For the text-containing cell, return its midpoint in [x, y] coordinate format. 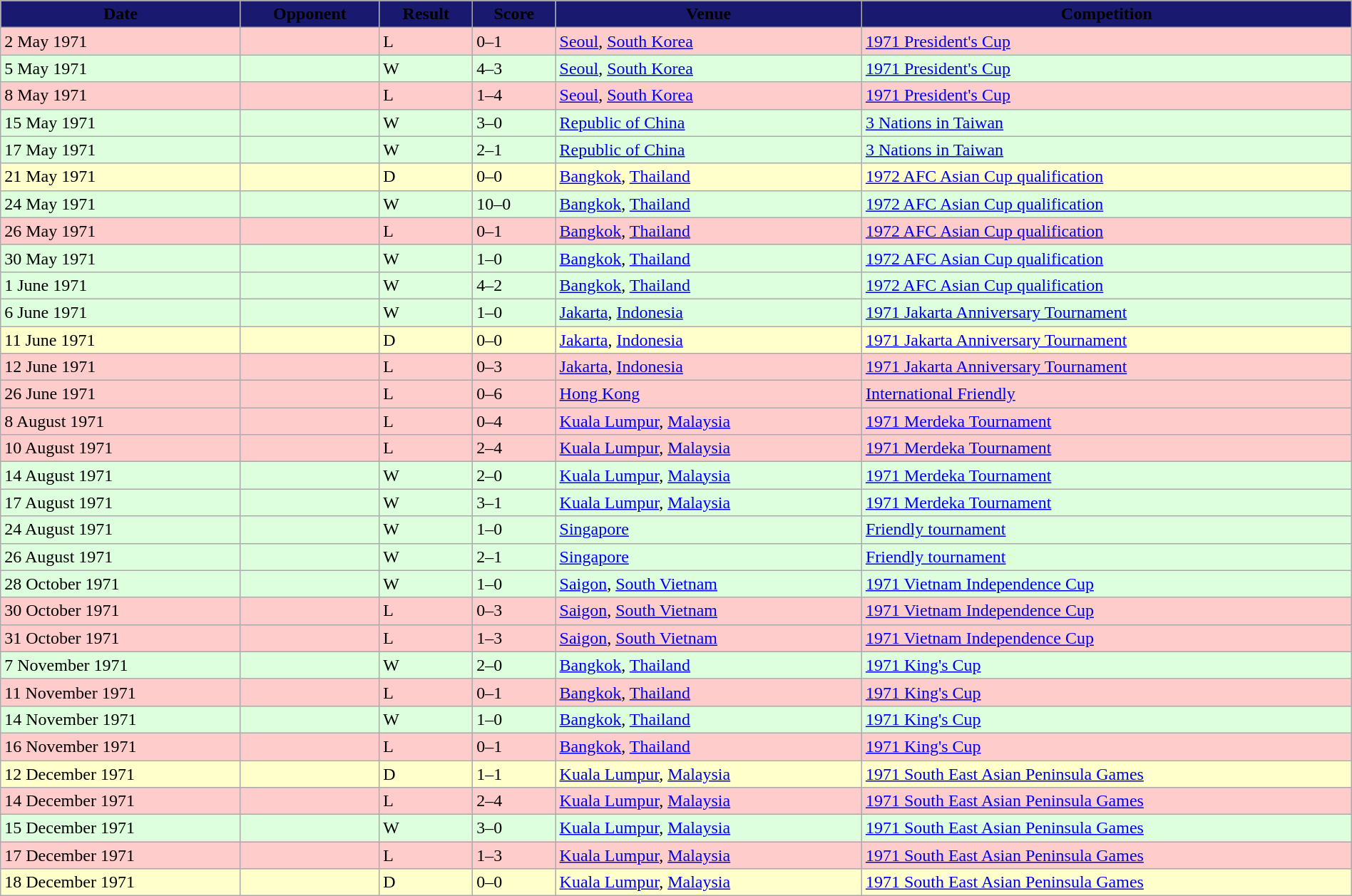
0–6 [514, 394]
8 August 1971 [121, 421]
17 December 1971 [121, 855]
14 December 1971 [121, 801]
16 November 1971 [121, 746]
30 October 1971 [121, 611]
0–4 [514, 421]
24 August 1971 [121, 530]
International Friendly [1107, 394]
8 May 1971 [121, 96]
15 December 1971 [121, 828]
1 June 1971 [121, 285]
12 June 1971 [121, 367]
14 November 1971 [121, 719]
26 August 1971 [121, 557]
17 May 1971 [121, 150]
4–2 [514, 285]
18 December 1971 [121, 882]
26 June 1971 [121, 394]
14 August 1971 [121, 475]
10 August 1971 [121, 448]
4–3 [514, 68]
2 May 1971 [121, 41]
Hong Kong [709, 394]
12 December 1971 [121, 773]
7 November 1971 [121, 665]
10–0 [514, 204]
Result [426, 14]
Date [121, 14]
1–1 [514, 773]
3–1 [514, 503]
Venue [709, 14]
11 June 1971 [121, 340]
11 November 1971 [121, 692]
26 May 1971 [121, 231]
28 October 1971 [121, 584]
5 May 1971 [121, 68]
Opponent [309, 14]
31 October 1971 [121, 638]
24 May 1971 [121, 204]
6 June 1971 [121, 312]
1–4 [514, 96]
21 May 1971 [121, 177]
17 August 1971 [121, 503]
15 May 1971 [121, 123]
30 May 1971 [121, 258]
Competition [1107, 14]
Score [514, 14]
